Pinpoint the cell where the given text exists, returning its (x, y) midpoint coordinate. 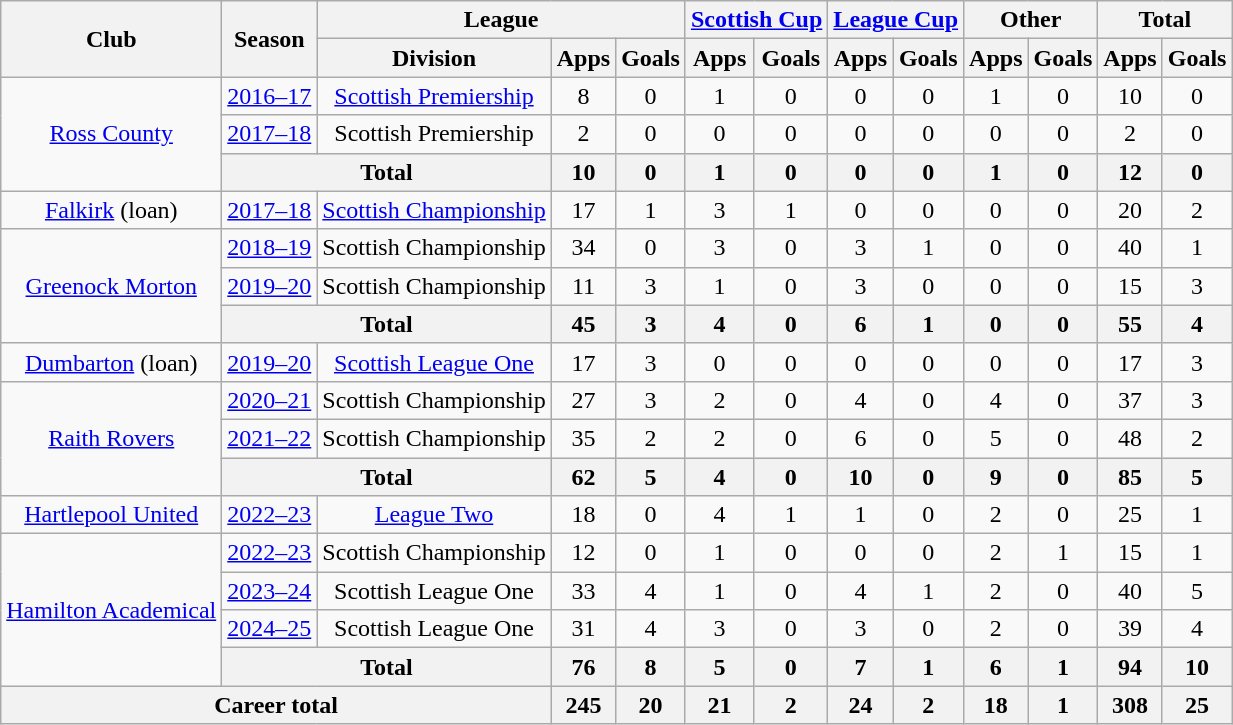
League (502, 20)
21 (719, 705)
Ross County (112, 134)
308 (1130, 705)
24 (860, 705)
48 (1130, 438)
Career total (276, 705)
76 (583, 667)
Hartlepool United (112, 515)
Dumbarton (loan) (112, 362)
11 (583, 286)
245 (583, 705)
Club (112, 39)
9 (996, 477)
Season (270, 39)
62 (583, 477)
2024–25 (270, 629)
37 (1130, 400)
31 (583, 629)
85 (1130, 477)
Hamilton Academical (112, 610)
2020–21 (270, 400)
2016–17 (270, 96)
27 (583, 400)
33 (583, 591)
Other (1031, 20)
League Two (434, 515)
7 (860, 667)
League Cup (896, 20)
Division (434, 58)
Scottish Cup (756, 20)
Greenock Morton (112, 286)
2023–24 (270, 591)
39 (1130, 629)
35 (583, 438)
Falkirk (loan) (112, 210)
45 (583, 324)
Raith Rovers (112, 438)
34 (583, 248)
55 (1130, 324)
2018–19 (270, 248)
2021–22 (270, 438)
94 (1130, 667)
